Identify which cell holds the provided text, then report its (X, Y) central coordinate. 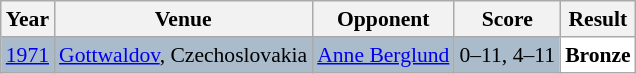
0–11, 4–11 (507, 55)
Bronze (598, 55)
Gottwaldov, Czechoslovakia (183, 55)
Anne Berglund (383, 55)
Venue (183, 19)
Score (507, 19)
Opponent (383, 19)
Result (598, 19)
Year (28, 19)
1971 (28, 55)
